Pinpoint the cell where the given text exists, returning its [x, y] midpoint coordinate. 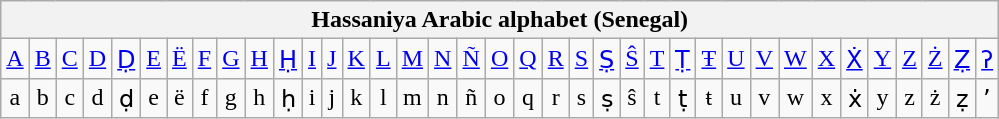
f [204, 98]
V [764, 59]
C [70, 59]
Ḥ [288, 59]
j [332, 98]
e [154, 98]
z [910, 98]
l [383, 98]
Z [910, 59]
R [556, 59]
ẓ [962, 98]
M [412, 59]
S [581, 59]
Y [882, 59]
G [231, 59]
J [332, 59]
o [499, 98]
Ż [935, 59]
X [826, 59]
ż [935, 98]
u [736, 98]
d [97, 98]
Ñ [471, 59]
Ẋ [855, 59]
m [412, 98]
q [528, 98]
U [736, 59]
H [259, 59]
Ṣ [607, 59]
A [15, 59]
K [356, 59]
Ŧ [709, 59]
n [443, 98]
Q [528, 59]
ṭ [683, 98]
ḥ [288, 98]
W [795, 59]
Hassaniya Arabic alphabet (Senegal) [500, 20]
ë [179, 98]
Ṭ [683, 59]
N [443, 59]
i [312, 98]
t [657, 98]
I [312, 59]
ʼ [988, 98]
g [231, 98]
ŧ [709, 98]
B [42, 59]
v [764, 98]
T [657, 59]
h [259, 98]
Ŝ [632, 59]
k [356, 98]
ŝ [632, 98]
O [499, 59]
Ẓ [962, 59]
ẋ [855, 98]
r [556, 98]
L [383, 59]
ḍ [126, 98]
x [826, 98]
y [882, 98]
ṣ [607, 98]
E [154, 59]
w [795, 98]
D [97, 59]
Ë [179, 59]
F [204, 59]
a [15, 98]
b [42, 98]
Ḍ [126, 59]
c [70, 98]
ñ [471, 98]
ʔ [988, 59]
s [581, 98]
